Determine the (X, Y) coordinate at the center of the cell enclosing the given text.  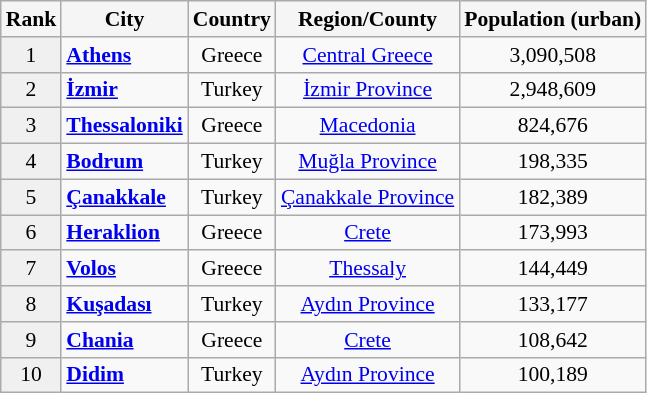
2 (32, 90)
824,676 (552, 126)
6 (32, 233)
9 (32, 340)
100,189 (552, 375)
Thessaly (368, 269)
Chania (124, 340)
Population (urban) (552, 19)
4 (32, 162)
Kuşadası (124, 304)
133,177 (552, 304)
Athens (124, 55)
Macedonia (368, 126)
Central Greece (368, 55)
7 (32, 269)
Region/County (368, 19)
Rank (32, 19)
108,642 (552, 340)
Thessaloniki (124, 126)
Çanakkale (124, 197)
Heraklion (124, 233)
Country (232, 19)
198,335 (552, 162)
5 (32, 197)
Bodrum (124, 162)
10 (32, 375)
İzmir Province (368, 90)
3,090,508 (552, 55)
182,389 (552, 197)
Muğla Province (368, 162)
İzmir (124, 90)
Volos (124, 269)
City (124, 19)
8 (32, 304)
173,993 (552, 233)
Didim (124, 375)
2,948,609 (552, 90)
3 (32, 126)
1 (32, 55)
Çanakkale Province (368, 197)
144,449 (552, 269)
